Find where the given text appears and provide that cell's center as [X, Y] coordinate. 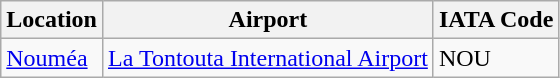
Nouméa [52, 58]
La Tontouta International Airport [268, 58]
Location [52, 20]
Airport [268, 20]
IATA Code [496, 20]
NOU [496, 58]
